From the cell containing the given text, extract its center point as [x, y] coordinate. 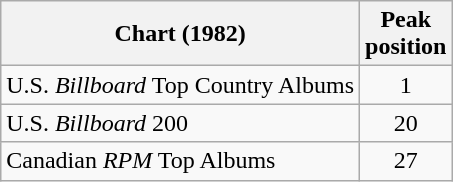
Canadian RPM Top Albums [180, 161]
20 [406, 123]
U.S. Billboard 200 [180, 123]
Peakposition [406, 34]
27 [406, 161]
Chart (1982) [180, 34]
U.S. Billboard Top Country Albums [180, 85]
1 [406, 85]
